Detect which cell encompasses the target text, then output its (x, y) center coordinate. 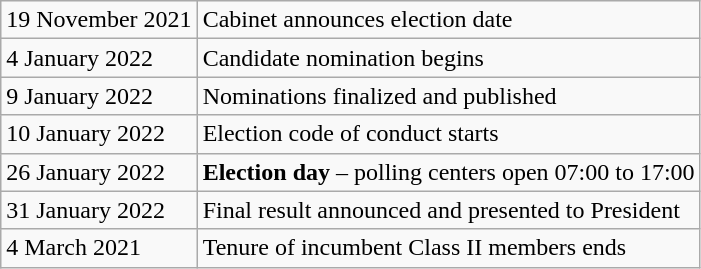
Nominations finalized and published (448, 96)
Final result announced and presented to President (448, 210)
19 November 2021 (99, 20)
Election code of conduct starts (448, 134)
Tenure of incumbent Class II members ends (448, 248)
Election day – polling centers open 07:00 to 17:00 (448, 172)
9 January 2022 (99, 96)
4 January 2022 (99, 58)
31 January 2022 (99, 210)
26 January 2022 (99, 172)
4 March 2021 (99, 248)
10 January 2022 (99, 134)
Candidate nomination begins (448, 58)
Cabinet announces election date (448, 20)
